Return [x, y] of the center of cell containing provided text 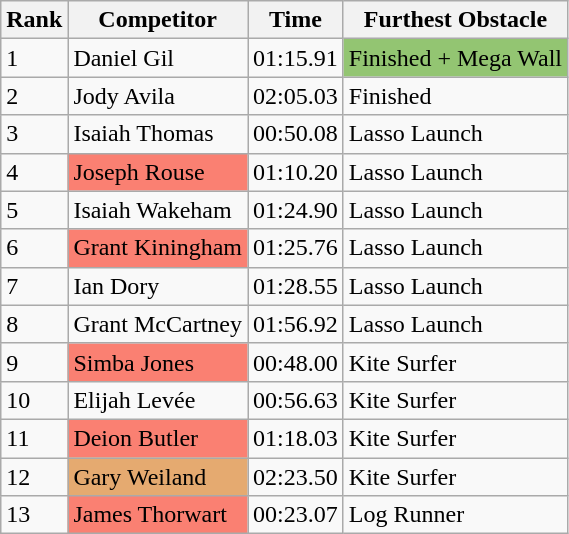
Isaiah Thomas [158, 134]
Joseph Rouse [158, 172]
02:23.50 [296, 477]
01:56.92 [296, 324]
00:50.08 [296, 134]
3 [34, 134]
Time [296, 20]
4 [34, 172]
7 [34, 286]
Gary Weiland [158, 477]
Grant Kiningham [158, 248]
James Thorwart [158, 515]
00:56.63 [296, 400]
02:05.03 [296, 96]
Finished + Mega Wall [455, 58]
Finished [455, 96]
6 [34, 248]
00:23.07 [296, 515]
13 [34, 515]
9 [34, 362]
10 [34, 400]
Ian Dory [158, 286]
Competitor [158, 20]
5 [34, 210]
1 [34, 58]
12 [34, 477]
Jody Avila [158, 96]
Furthest Obstacle [455, 20]
01:28.55 [296, 286]
Grant McCartney [158, 324]
Daniel Gil [158, 58]
Elijah Levée [158, 400]
01:25.76 [296, 248]
01:24.90 [296, 210]
Deion Butler [158, 438]
00:48.00 [296, 362]
01:10.20 [296, 172]
01:15.91 [296, 58]
Isaiah Wakeham [158, 210]
Rank [34, 20]
11 [34, 438]
8 [34, 324]
2 [34, 96]
01:18.03 [296, 438]
Log Runner [455, 515]
Simba Jones [158, 362]
